Provide the [x, y] coordinate of the cell's center where the given text is located.  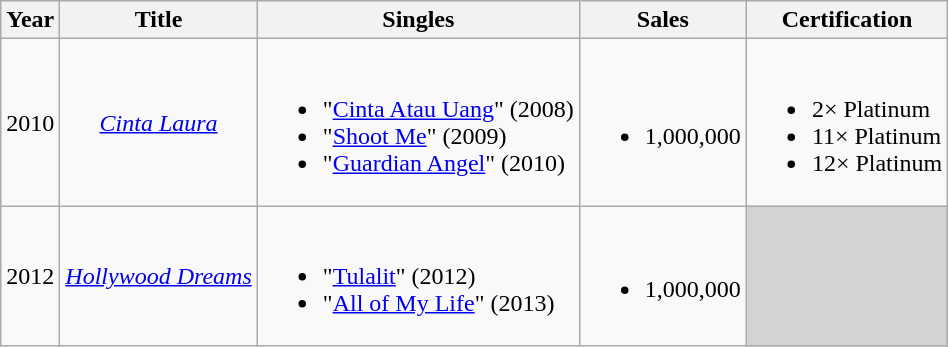
Sales [662, 20]
Hollywood Dreams [159, 276]
Cinta Laura [159, 122]
"Tulalit" (2012)"All of My Life" (2013) [418, 276]
Year [30, 20]
Certification [846, 20]
Title [159, 20]
2012 [30, 276]
Singles [418, 20]
2× Platinum11× Platinum12× Platinum [846, 122]
2010 [30, 122]
"Cinta Atau Uang" (2008)"Shoot Me" (2009)"Guardian Angel" (2010) [418, 122]
